Scan for the cell matching the given text and deliver its [x, y] coordinate at center. 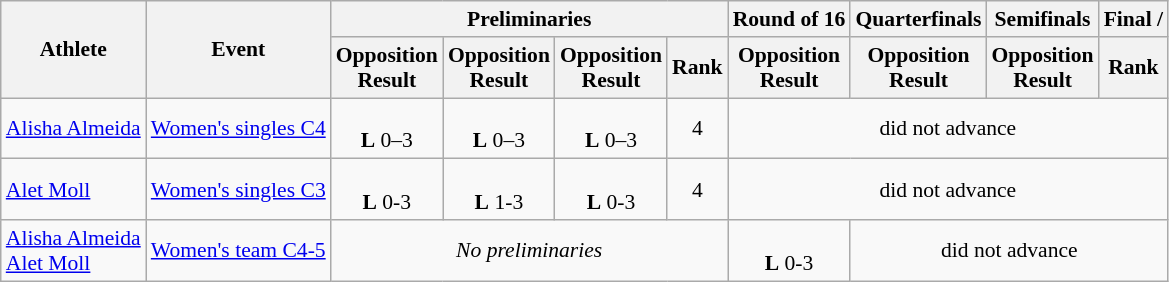
Preliminaries [530, 19]
Final / [1134, 19]
Women's singles C3 [238, 190]
No preliminaries [530, 250]
Semifinals [1043, 19]
Event [238, 50]
L 1-3 [499, 190]
Athlete [74, 50]
Alisha Almeida [74, 128]
Women's singles C4 [238, 128]
Alet Moll [74, 190]
Alisha Almeida Alet Moll [74, 250]
Quarterfinals [918, 19]
Round of 16 [790, 19]
Women's team C4-5 [238, 250]
